Pinpoint the cell where the given text exists, returning its (x, y) midpoint coordinate. 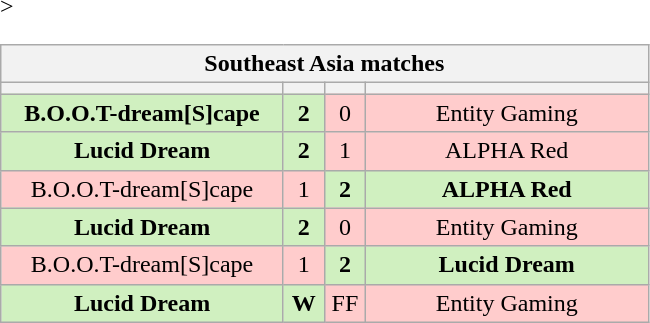
Southeast Asia matches (324, 64)
W (304, 303)
FF (344, 303)
